Find where the given text appears and provide that cell's center as [x, y] coordinate. 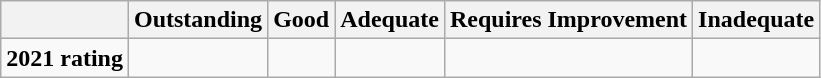
Good [302, 20]
Outstanding [198, 20]
Inadequate [756, 20]
Requires Improvement [568, 20]
2021 rating [65, 58]
Adequate [390, 20]
